Return [X, Y] of the center of cell containing provided text 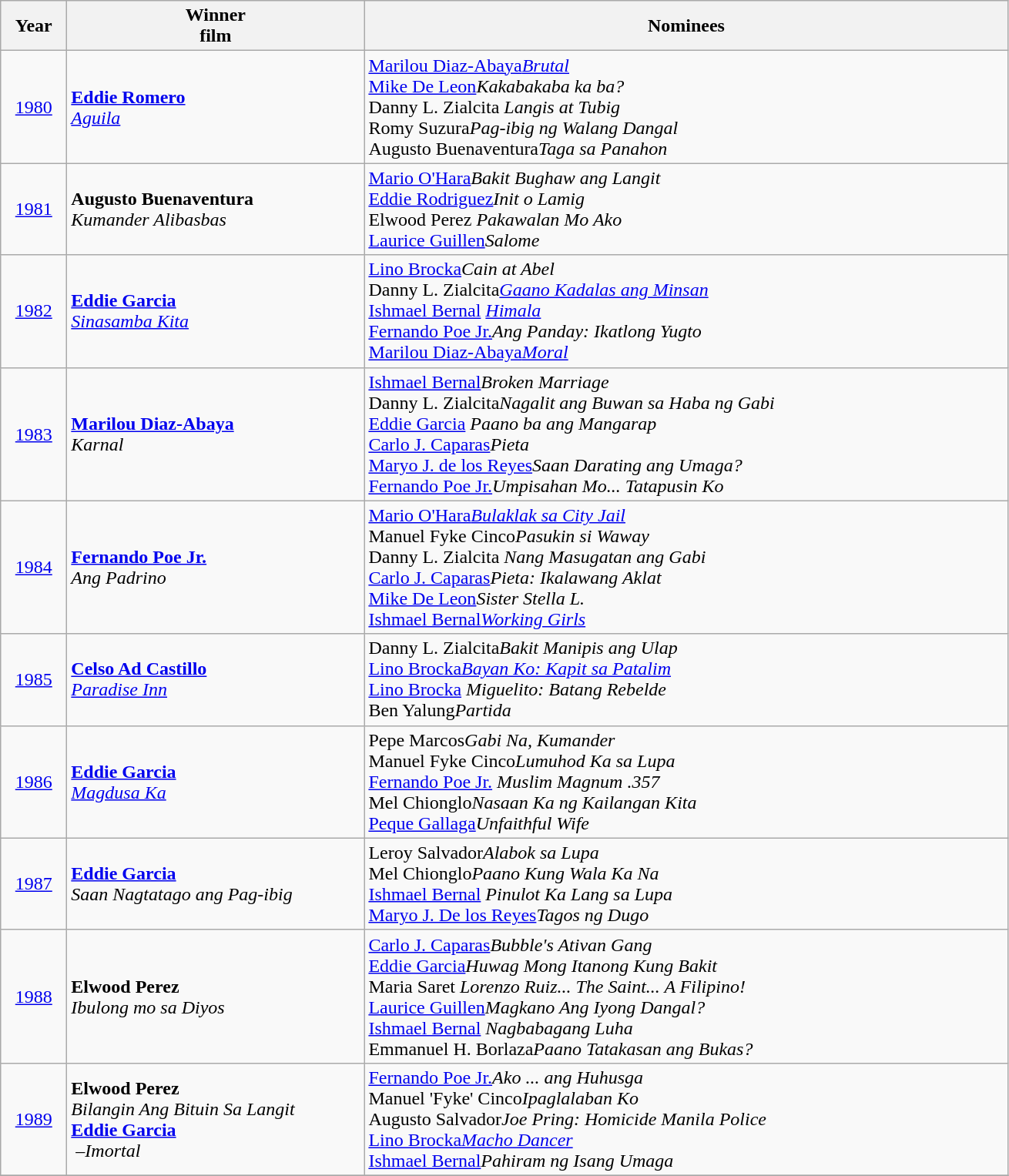
Year [34, 26]
Elwood PerezIbulong mo sa Diyos [216, 997]
Fernando Poe Jr.Ang Padrino [216, 567]
Danny L. ZialcitaBakit Manipis ang Ulap Lino BrockaBayan Ko: Kapit sa Patalim Lino Brocka Miguelito: Batang RebeldeBen YalungPartida [686, 679]
Winnerfilm [216, 26]
1982 [34, 311]
1980 [34, 107]
Eddie GarciaMagdusa Ka [216, 782]
1984 [34, 567]
Nominees [686, 26]
Leroy SalvadorAlabok sa Lupa Mel ChiongloPaano Kung Wala Ka NaIshmael Bernal Pinulot Ka Lang sa Lupa Maryo J. De los ReyesTagos ng Dugo [686, 884]
Augusto BuenaventuraKumander Alibasbas [216, 209]
Eddie RomeroAguila [216, 107]
Marilou Diaz-AbayaKarnal [216, 434]
1985 [34, 679]
1981 [34, 209]
Mario O'HaraBakit Bughaw ang LangitEddie RodriguezInit o LamigElwood Perez Pakawalan Mo AkoLaurice GuillenSalome [686, 209]
1983 [34, 434]
Elwood PerezBilangin Ang Bituin Sa LangitEddie Garcia –Imortal [216, 1119]
Celso Ad CastilloParadise Inn [216, 679]
Eddie GarciaSinasamba Kita [216, 311]
1986 [34, 782]
1989 [34, 1119]
1988 [34, 997]
1987 [34, 884]
Eddie GarciaSaan Nagtatago ang Pag-ibig [216, 884]
